Pinpoint the cell where the given text exists, returning its [X, Y] midpoint coordinate. 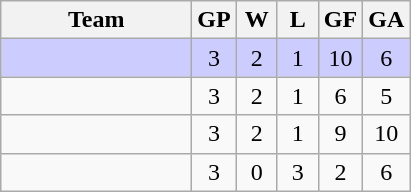
Team [96, 20]
GP [214, 20]
GF [340, 20]
L [298, 20]
0 [256, 172]
9 [340, 134]
GA [386, 20]
W [256, 20]
5 [386, 96]
